Scan for the cell matching the given text and deliver its [x, y] coordinate at center. 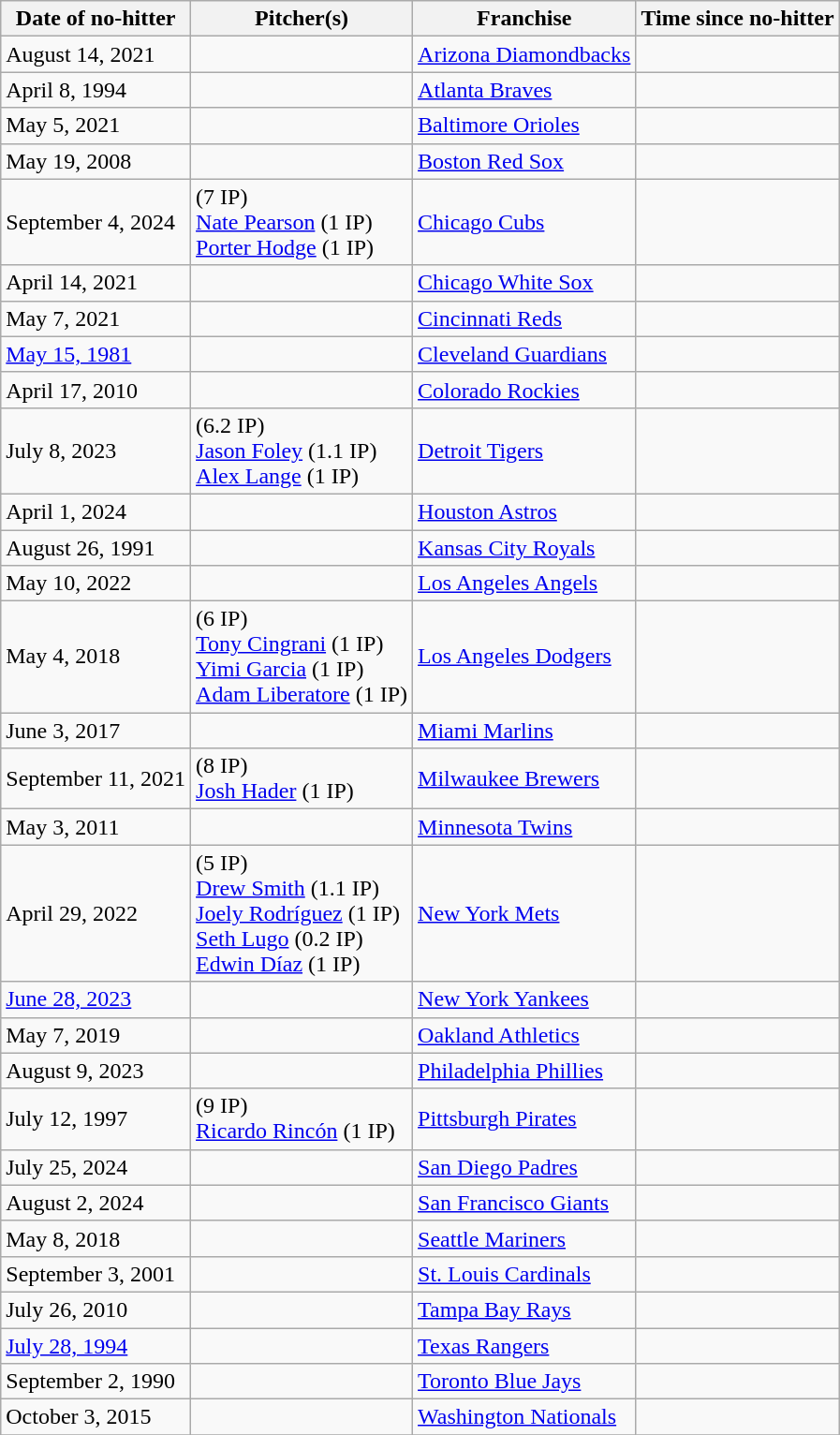
San Diego Padres [524, 1167]
(7 IP)Nate Pearson (1 IP)Porter Hodge (1 IP) [302, 222]
Oakland Athletics [524, 1035]
Cincinnati Reds [524, 318]
Cleveland Guardians [524, 354]
Philadelphia Phillies [524, 1071]
July 8, 2023 [96, 451]
May 8, 2018 [96, 1238]
Kansas City Royals [524, 548]
Date of no-hitter [96, 19]
(6 IP)Tony Cingrani (1 IP)Yimi Garcia (1 IP)Adam Liberatore (1 IP) [302, 658]
Atlanta Braves [524, 90]
August 26, 1991 [96, 548]
May 7, 2019 [96, 1035]
August 14, 2021 [96, 54]
Houston Astros [524, 511]
April 8, 1994 [96, 90]
Los Angeles Angels [524, 584]
July 25, 2024 [96, 1167]
May 7, 2021 [96, 318]
Baltimore Orioles [524, 126]
(9 IP)Ricardo Rincón (1 IP) [302, 1118]
Minnesota Twins [524, 827]
Washington Nationals [524, 1417]
April 1, 2024 [96, 511]
San Francisco Giants [524, 1203]
July 26, 2010 [96, 1309]
October 3, 2015 [96, 1417]
August 9, 2023 [96, 1071]
Los Angeles Dodgers [524, 658]
July 12, 1997 [96, 1118]
Arizona Diamondbacks [524, 54]
Milwaukee Brewers [524, 779]
Pittsburgh Pirates [524, 1118]
Miami Marlins [524, 731]
St. Louis Cardinals [524, 1274]
Texas Rangers [524, 1346]
May 3, 2011 [96, 827]
September 4, 2024 [96, 222]
May 15, 1981 [96, 354]
June 28, 2023 [96, 999]
May 19, 2008 [96, 161]
Franchise [524, 19]
September 2, 1990 [96, 1382]
New York Yankees [524, 999]
April 17, 2010 [96, 390]
Pitcher(s) [302, 19]
August 2, 2024 [96, 1203]
May 4, 2018 [96, 658]
(8 IP)Josh Hader (1 IP) [302, 779]
Time since no-hitter [738, 19]
July 28, 1994 [96, 1346]
September 11, 2021 [96, 779]
Tampa Bay Rays [524, 1309]
June 3, 2017 [96, 731]
Toronto Blue Jays [524, 1382]
Seattle Mariners [524, 1238]
Boston Red Sox [524, 161]
Colorado Rockies [524, 390]
April 29, 2022 [96, 913]
May 10, 2022 [96, 584]
Chicago White Sox [524, 283]
Detroit Tigers [524, 451]
Chicago Cubs [524, 222]
(5 IP)Drew Smith (1.1 IP) Joely Rodríguez (1 IP) Seth Lugo (0.2 IP) Edwin Díaz (1 IP) [302, 913]
May 5, 2021 [96, 126]
(6.2 IP)Jason Foley (1.1 IP)Alex Lange (1 IP) [302, 451]
September 3, 2001 [96, 1274]
April 14, 2021 [96, 283]
New York Mets [524, 913]
